Detect which cell encompasses the target text, then output its [X, Y] center coordinate. 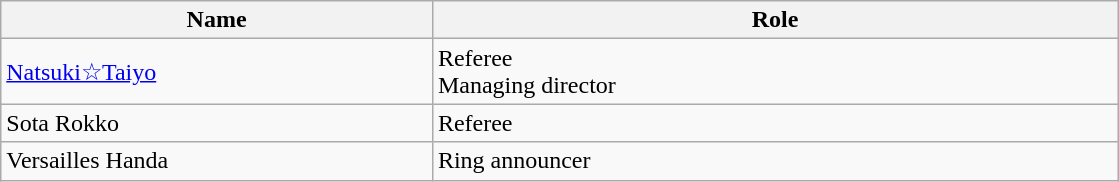
Role [775, 20]
Versailles Handa [217, 161]
Name [217, 20]
Referee [775, 123]
Ring announcer [775, 161]
RefereeManaging director [775, 72]
Sota Rokko [217, 123]
Natsuki☆Taiyo [217, 72]
